Scan for the cell matching the given text and deliver its [x, y] coordinate at center. 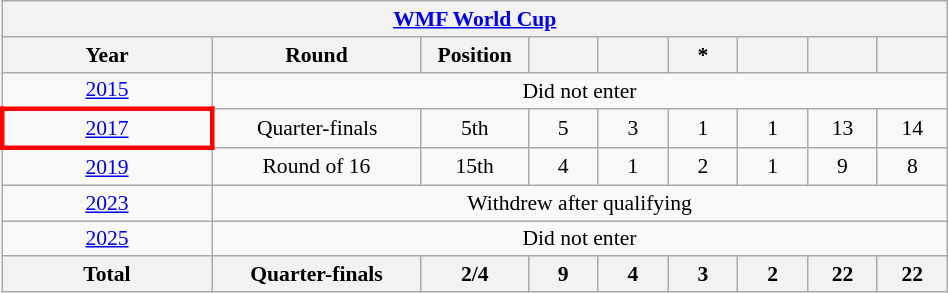
* [703, 55]
2015 [106, 90]
5th [474, 130]
Position [474, 55]
2019 [106, 166]
14 [912, 130]
WMF World Cup [474, 19]
2023 [106, 203]
Year [106, 55]
2017 [106, 130]
5 [563, 130]
Round of 16 [316, 166]
13 [843, 130]
2/4 [474, 275]
Total [106, 275]
15th [474, 166]
8 [912, 166]
Withdrew after qualifying [580, 203]
2025 [106, 239]
Round [316, 55]
